Return the (x, y) coordinate for the center point of the cell that contains the specified text.  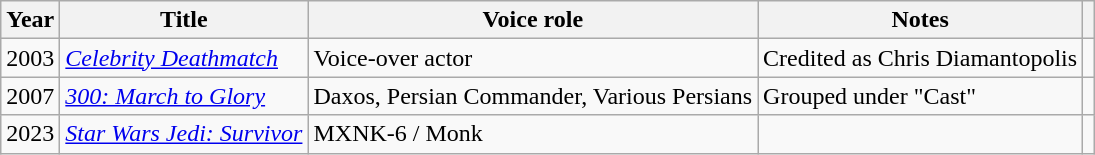
Year (30, 20)
Voice role (533, 20)
Daxos, Persian Commander, Various Persians (533, 96)
Celebrity Deathmatch (184, 58)
Notes (920, 20)
Star Wars Jedi: Survivor (184, 134)
300: March to Glory (184, 96)
2023 (30, 134)
MXNK-6 / Monk (533, 134)
Title (184, 20)
Credited as Chris Diamantopolis (920, 58)
2007 (30, 96)
Voice-over actor (533, 58)
2003 (30, 58)
Grouped under "Cast" (920, 96)
